From the cell containing the given text, extract its center point as [x, y] coordinate. 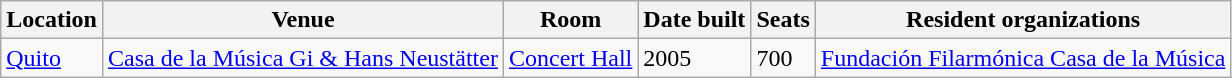
Casa de la Música Gi & Hans Neustätter [302, 58]
Concert Hall [570, 58]
Resident organizations [1023, 20]
700 [783, 58]
Fundación Filarmónica Casa de la Música [1023, 58]
Location [52, 20]
Date built [694, 20]
2005 [694, 58]
Venue [302, 20]
Room [570, 20]
Quito [52, 58]
Seats [783, 20]
